Detect which cell encompasses the target text, then output its (X, Y) center coordinate. 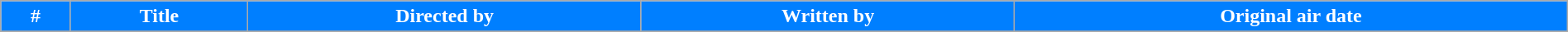
Directed by (445, 16)
# (36, 16)
Original air date (1292, 16)
Title (159, 16)
Written by (827, 16)
